From the cell containing the given text, extract its center point as (x, y) coordinate. 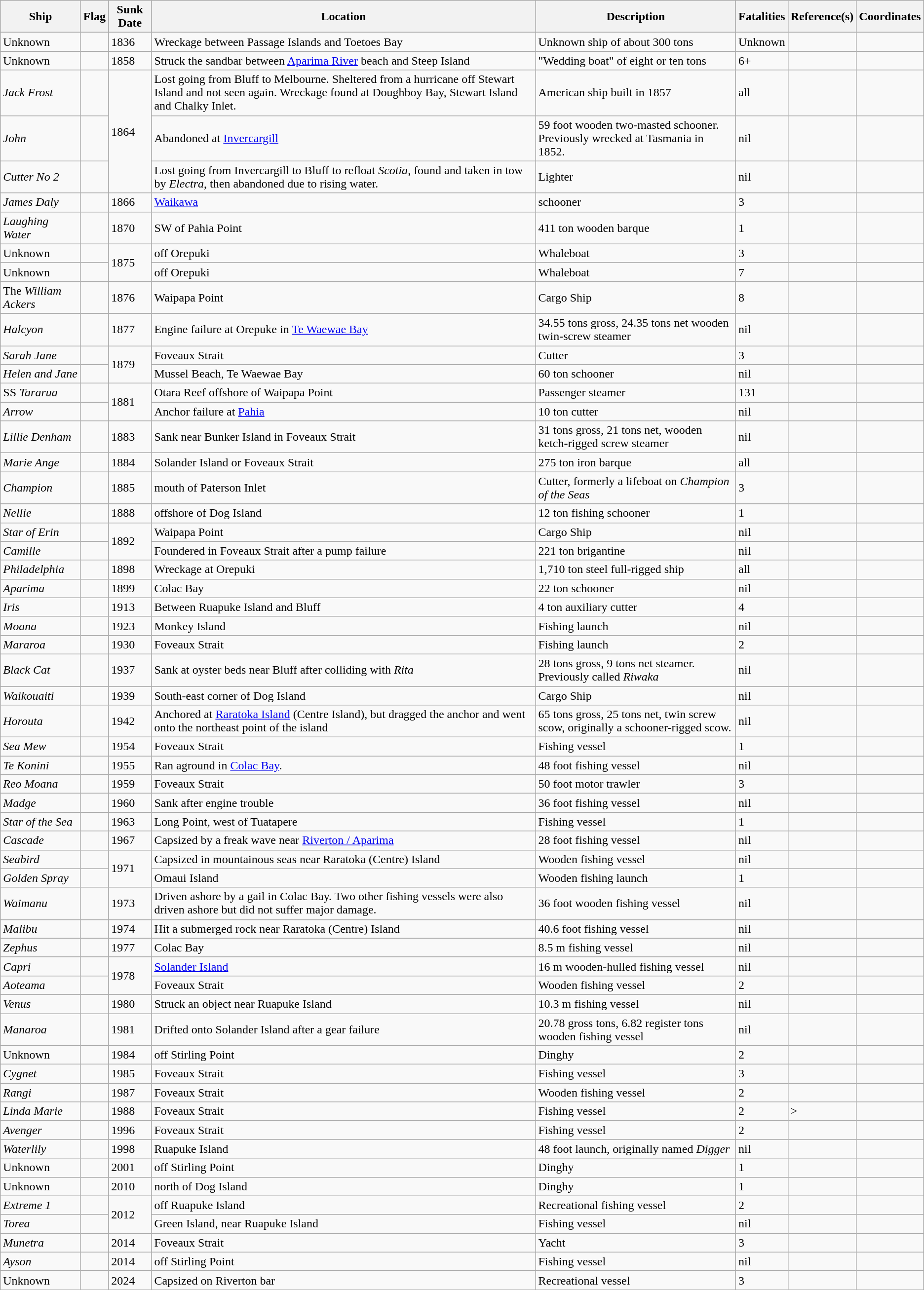
Wooden fishing launch (636, 878)
Marie Ange (40, 462)
Drifted onto Solander Island after a gear failure (344, 1029)
1939 (130, 695)
1987 (130, 1093)
1942 (130, 721)
Seabird (40, 859)
Te Konini (40, 765)
Driven ashore by a gail in Colac Bay. Two other fishing vessels were also driven ashore but did not suffer major damage. (344, 903)
Mussel Beach, Te Waewae Bay (344, 374)
Long Point, west of Tuatapere (344, 822)
Wreckage between Passage Islands and Toetoes Bay (344, 42)
Sunk Date (130, 17)
Monkey Island (344, 626)
31 tons gross, 21 tons net, wooden ketch-rigged screw steamer (636, 437)
Camille (40, 551)
off Ruapuke Island (344, 1205)
Black Cat (40, 670)
48 foot launch, originally named Digger (636, 1149)
10.3 m fishing vessel (636, 1004)
American ship built in 1857 (636, 93)
Venus (40, 1004)
Munetra (40, 1243)
1985 (130, 1074)
Golden Spray (40, 878)
The William Ackers (40, 297)
Anchor failure at Pahia (344, 412)
John (40, 138)
1884 (130, 462)
1875 (130, 263)
Avenger (40, 1130)
16 m wooden-hulled fishing vessel (636, 966)
48 foot fishing vessel (636, 765)
1913 (130, 607)
Cutter (636, 355)
275 ton iron barque (636, 462)
South-east corner of Dog Island (344, 695)
Linda Marie (40, 1111)
Between Ruapuke Island and Bluff (344, 607)
SW of Pahia Point (344, 228)
Champion (40, 488)
Lighter (636, 177)
1998 (130, 1149)
Cutter No 2 (40, 177)
Malibu (40, 929)
James Daly (40, 202)
Yacht (636, 1243)
1923 (130, 626)
1954 (130, 747)
Capsized on Riverton bar (344, 1280)
Otara Reef offshore of Waipapa Point (344, 393)
34.55 tons gross, 24.35 tons net wooden twin-screw steamer (636, 330)
8.5 m fishing vessel (636, 948)
Unknown ship of about 300 tons (636, 42)
Description (636, 17)
2001 (130, 1168)
2012 (130, 1214)
4 ton auxiliary cutter (636, 607)
Engine failure at Orepuke in Te Waewae Bay (344, 330)
Recreational fishing vessel (636, 1205)
10 ton cutter (636, 412)
Solander Island or Foveaux Strait (344, 462)
Flag (94, 17)
1937 (130, 670)
Horouta (40, 721)
Anchored at Raratoka Island (Centre Island), but dragged the anchor and went onto the northeast point of the island (344, 721)
1888 (130, 513)
Lillie Denham (40, 437)
Capsized by a freak wave near Riverton / Aparima (344, 840)
1977 (130, 948)
36 foot wooden fishing vessel (636, 903)
2024 (130, 1280)
Nellie (40, 513)
offshore of Dog Island (344, 513)
"Wedding boat" of eight or ten tons (636, 61)
1877 (130, 330)
8 (762, 297)
1974 (130, 929)
Jack Frost (40, 93)
Manaroa (40, 1029)
Green Island, near Ruapuke Island (344, 1224)
Madge (40, 803)
1988 (130, 1111)
Torea (40, 1224)
Star of Erin (40, 532)
Iris (40, 607)
1898 (130, 569)
1870 (130, 228)
Sank after engine trouble (344, 803)
1955 (130, 765)
12 ton fishing schooner (636, 513)
Aoteama (40, 985)
> (822, 1111)
Sarah Jane (40, 355)
Cygnet (40, 1074)
SS Tararua (40, 393)
Rangi (40, 1093)
mouth of Paterson Inlet (344, 488)
20.78 gross tons, 6.82 register tons wooden fishing vessel (636, 1029)
Passenger steamer (636, 393)
1885 (130, 488)
1967 (130, 840)
Waikouaiti (40, 695)
1971 (130, 869)
Cascade (40, 840)
Arrow (40, 412)
Struck an object near Ruapuke Island (344, 1004)
1892 (130, 541)
22 ton schooner (636, 588)
schooner (636, 202)
Aparima (40, 588)
Cutter, formerly a lifeboat on Champion of the Seas (636, 488)
Solander Island (344, 966)
Waterlily (40, 1149)
1864 (130, 131)
Capsized in mountainous seas near Raratoka (Centre) Island (344, 859)
36 foot fishing vessel (636, 803)
1960 (130, 803)
Abandoned at Invercargill (344, 138)
28 tons gross, 9 tons net steamer. Previously called Riwaka (636, 670)
Hit a submerged rock near Raratoka (Centre) Island (344, 929)
Zephus (40, 948)
28 foot fishing vessel (636, 840)
1980 (130, 1004)
1973 (130, 903)
Struck the sandbar between Aparima River beach and Steep Island (344, 61)
Coordinates (890, 17)
Sank near Bunker Island in Foveaux Strait (344, 437)
59 foot wooden two-masted schooner. Previously wrecked at Tasmania in 1852. (636, 138)
Reference(s) (822, 17)
Ayson (40, 1261)
1881 (130, 402)
2010 (130, 1186)
Omaui Island (344, 878)
Laughing Water (40, 228)
Mararoa (40, 645)
1836 (130, 42)
65 tons gross, 25 tons net, twin screw scow, originally a schooner-rigged scow. (636, 721)
Ship (40, 17)
Moana (40, 626)
1996 (130, 1130)
Location (344, 17)
Halcyon (40, 330)
Ruapuke Island (344, 1149)
Lost going from Invercargill to Bluff to refloat Scotia, found and taken in tow by Electra, then abandoned due to rising water. (344, 177)
Waikawa (344, 202)
Star of the Sea (40, 822)
1858 (130, 61)
131 (762, 393)
north of Dog Island (344, 1186)
Extreme 1 (40, 1205)
Sank at oyster beds near Bluff after colliding with Rita (344, 670)
4 (762, 607)
Helen and Jane (40, 374)
1984 (130, 1055)
50 foot motor trawler (636, 784)
Foundered in Foveaux Strait after a pump failure (344, 551)
1959 (130, 784)
Waimanu (40, 903)
1963 (130, 822)
1,710 ton steel full-rigged ship (636, 569)
7 (762, 272)
1879 (130, 364)
1978 (130, 976)
221 ton brigantine (636, 551)
1866 (130, 202)
1930 (130, 645)
Fatalities (762, 17)
Sea Mew (40, 747)
Capri (40, 966)
1981 (130, 1029)
60 ton schooner (636, 374)
Reo Moana (40, 784)
1876 (130, 297)
Recreational vessel (636, 1280)
Wreckage at Orepuki (344, 569)
411 ton wooden barque (636, 228)
1899 (130, 588)
Philadelphia (40, 569)
40.6 foot fishing vessel (636, 929)
6+ (762, 61)
1883 (130, 437)
Ran aground in Colac Bay. (344, 765)
